Search for the cell housing the specified text and yield its [x, y] center coordinate. 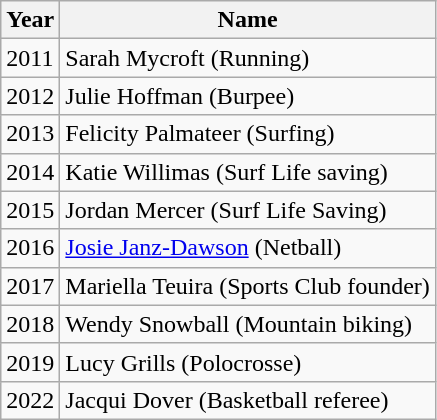
2019 [30, 362]
2015 [30, 210]
2011 [30, 58]
2013 [30, 134]
Felicity Palmateer (Surfing) [248, 134]
2014 [30, 172]
Year [30, 20]
Mariella Teuira (Sports Club founder) [248, 286]
2016 [30, 248]
2017 [30, 286]
Wendy Snowball (Mountain biking) [248, 324]
2022 [30, 400]
Name [248, 20]
Katie Willimas (Surf Life saving) [248, 172]
2018 [30, 324]
Jacqui Dover (Basketball referee) [248, 400]
Julie Hoffman (Burpee) [248, 96]
Josie Janz-Dawson (Netball) [248, 248]
Lucy Grills (Polocrosse) [248, 362]
Sarah Mycroft (Running) [248, 58]
2012 [30, 96]
Jordan Mercer (Surf Life Saving) [248, 210]
